From the cell containing the given text, extract its center point as (x, y) coordinate. 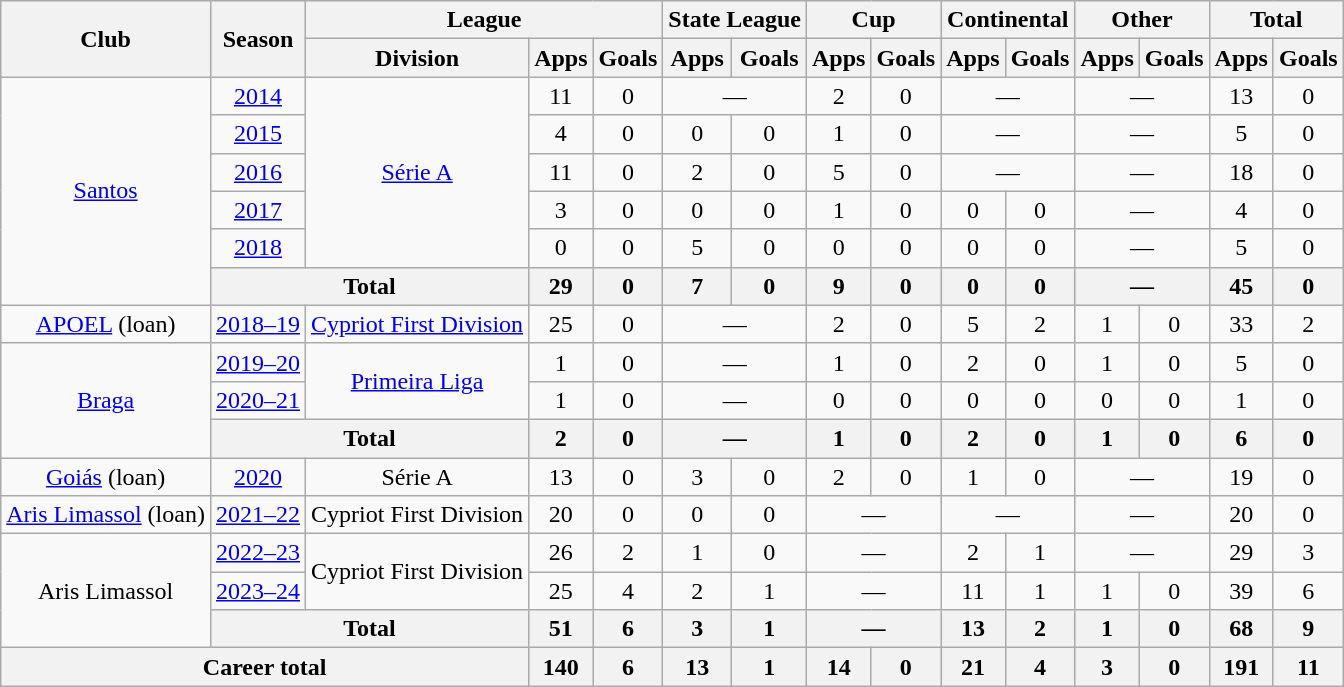
7 (698, 286)
2018 (258, 248)
45 (1241, 286)
Career total (265, 667)
Goiás (loan) (106, 477)
Division (418, 58)
Season (258, 39)
18 (1241, 172)
2014 (258, 96)
Cup (874, 20)
Continental (1008, 20)
2022–23 (258, 553)
140 (561, 667)
Other (1142, 20)
Club (106, 39)
2017 (258, 210)
2015 (258, 134)
2020 (258, 477)
51 (561, 629)
State League (735, 20)
2021–22 (258, 515)
2018–19 (258, 324)
2023–24 (258, 591)
APOEL (loan) (106, 324)
2020–21 (258, 400)
19 (1241, 477)
2016 (258, 172)
26 (561, 553)
Santos (106, 191)
Aris Limassol (loan) (106, 515)
2019–20 (258, 362)
39 (1241, 591)
Braga (106, 400)
Aris Limassol (106, 591)
191 (1241, 667)
68 (1241, 629)
League (484, 20)
14 (839, 667)
21 (973, 667)
33 (1241, 324)
Primeira Liga (418, 381)
